Extract the (X, Y) coordinate from the center of the cell holding the provided text.  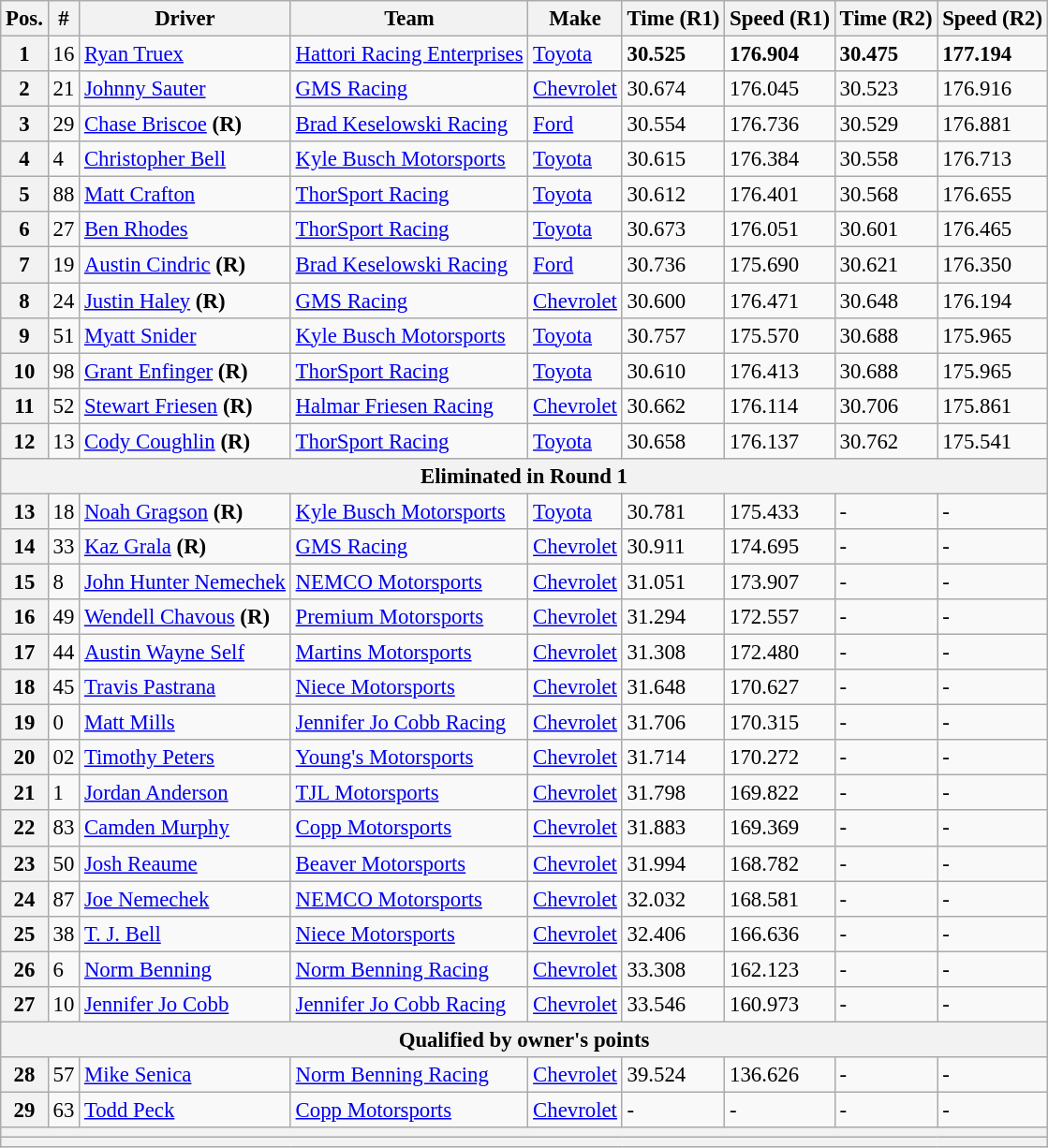
31.994 (673, 863)
168.782 (780, 863)
176.916 (993, 89)
Matt Mills (185, 723)
Josh Reaume (185, 863)
51 (64, 335)
175.861 (993, 405)
87 (64, 899)
Joe Nemechek (185, 899)
3 (24, 125)
31.883 (673, 829)
31.798 (673, 793)
30.558 (886, 159)
30.475 (886, 54)
7 (24, 265)
30.554 (673, 125)
30.601 (886, 229)
50 (64, 863)
20 (24, 758)
Christopher Bell (185, 159)
174.695 (780, 547)
Eliminated in Round 1 (524, 477)
31.051 (673, 581)
9 (24, 335)
Martins Motorsports (409, 653)
162.123 (780, 969)
Make (575, 19)
38 (64, 934)
Noah Gragson (R) (185, 511)
11 (24, 405)
169.369 (780, 829)
Kaz Grala (R) (185, 547)
Austin Cindric (R) (185, 265)
Myatt Snider (185, 335)
30.568 (886, 195)
Premium Motorsports (409, 617)
30.658 (673, 441)
30.525 (673, 54)
168.581 (780, 899)
Jennifer Jo Cobb (185, 1005)
Justin Haley (R) (185, 301)
45 (64, 687)
Young's Motorsports (409, 758)
176.465 (993, 229)
30.529 (886, 125)
176.655 (993, 195)
33 (64, 547)
169.822 (780, 793)
170.627 (780, 687)
33.546 (673, 1005)
26 (24, 969)
Johnny Sauter (185, 89)
170.315 (780, 723)
136.626 (780, 1075)
173.907 (780, 581)
Speed (R2) (993, 19)
Camden Murphy (185, 829)
170.272 (780, 758)
23 (24, 863)
John Hunter Nemechek (185, 581)
Qualified by owner's points (524, 1039)
175.690 (780, 265)
Ryan Truex (185, 54)
Halmar Friesen Racing (409, 405)
Speed (R1) (780, 19)
160.973 (780, 1005)
30.706 (886, 405)
02 (64, 758)
176.045 (780, 89)
176.401 (780, 195)
28 (24, 1075)
175.570 (780, 335)
176.904 (780, 54)
166.636 (780, 934)
172.480 (780, 653)
Wendell Chavous (R) (185, 617)
Chase Briscoe (R) (185, 125)
30.673 (673, 229)
49 (64, 617)
5 (24, 195)
Timothy Peters (185, 758)
30.612 (673, 195)
Time (R2) (886, 19)
176.350 (993, 265)
30.781 (673, 511)
31.648 (673, 687)
172.557 (780, 617)
0 (64, 723)
Jordan Anderson (185, 793)
176.051 (780, 229)
Pos. (24, 19)
25 (24, 934)
31.294 (673, 617)
14 (24, 547)
Stewart Friesen (R) (185, 405)
176.137 (780, 441)
176.413 (780, 371)
Norm Benning (185, 969)
31.714 (673, 758)
63 (64, 1110)
30.648 (886, 301)
Todd Peck (185, 1110)
176.881 (993, 125)
Austin Wayne Self (185, 653)
33.308 (673, 969)
30.615 (673, 159)
176.114 (780, 405)
31.308 (673, 653)
30.662 (673, 405)
176.471 (780, 301)
30.911 (673, 547)
Team (409, 19)
30.674 (673, 89)
Time (R1) (673, 19)
175.541 (993, 441)
176.194 (993, 301)
Matt Crafton (185, 195)
176.736 (780, 125)
177.194 (993, 54)
Beaver Motorsports (409, 863)
Driver (185, 19)
12 (24, 441)
30.523 (886, 89)
30.736 (673, 265)
Cody Coughlin (R) (185, 441)
# (64, 19)
30.621 (886, 265)
Grant Enfinger (R) (185, 371)
Travis Pastrana (185, 687)
TJL Motorsports (409, 793)
31.706 (673, 723)
Ben Rhodes (185, 229)
22 (24, 829)
Mike Senica (185, 1075)
T. J. Bell (185, 934)
57 (64, 1075)
15 (24, 581)
Hattori Racing Enterprises (409, 54)
30.762 (886, 441)
30.610 (673, 371)
176.384 (780, 159)
32.406 (673, 934)
32.032 (673, 899)
175.433 (780, 511)
176.713 (993, 159)
2 (24, 89)
39.524 (673, 1075)
30.600 (673, 301)
30.757 (673, 335)
44 (64, 653)
17 (24, 653)
88 (64, 195)
98 (64, 371)
52 (64, 405)
83 (64, 829)
